Pinpoint the cell where the given text exists, returning its [X, Y] midpoint coordinate. 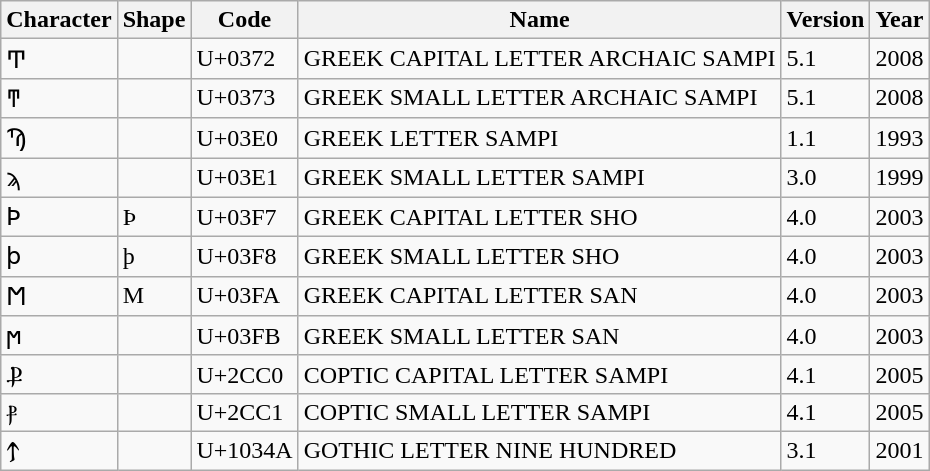
2001 [900, 450]
Shape [154, 20]
ⳁ [59, 412]
GOTHIC LETTER NINE HUNDRED [540, 450]
ͳ [59, 98]
M [154, 296]
3.1 [826, 450]
U+03E0 [244, 138]
GREEK CAPITAL LETTER SHO [540, 217]
1993 [900, 138]
3.0 [826, 178]
1999 [900, 178]
GREEK SMALL LETTER SHO [540, 257]
þ [154, 257]
U+03FA [244, 296]
Þ [154, 217]
U+1034A [244, 450]
Ͳ [59, 59]
Character [59, 20]
U+0373 [244, 98]
Ⳁ [59, 374]
U+03FB [244, 336]
GREEK SMALL LETTER SAN [540, 336]
Name [540, 20]
Year [900, 20]
1.1 [826, 138]
COPTIC CAPITAL LETTER SAMPI [540, 374]
Ϸ [59, 217]
U+03F8 [244, 257]
COPTIC SMALL LETTER SAMPI [540, 412]
ϡ [59, 178]
GREEK SMALL LETTER SAMPI [540, 178]
U+0372 [244, 59]
Ϻ [59, 296]
GREEK CAPITAL LETTER ARCHAIC SAMPI [540, 59]
GREEK CAPITAL LETTER SAN [540, 296]
Version [826, 20]
GREEK LETTER SAMPI [540, 138]
Ϡ [59, 138]
GREEK SMALL LETTER ARCHAIC SAMPI [540, 98]
U+03F7 [244, 217]
U+2CC0 [244, 374]
U+2CC1 [244, 412]
U+03E1 [244, 178]
ϸ [59, 257]
ϻ [59, 336]
𐍊 [59, 450]
Code [244, 20]
